Scan for the cell matching the given text and deliver its [x, y] coordinate at center. 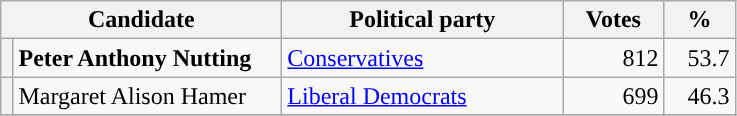
Peter Anthony Nutting [148, 58]
Political party [422, 20]
Conservatives [422, 58]
Votes [614, 20]
Liberal Democrats [422, 96]
Margaret Alison Hamer [148, 96]
Candidate [142, 20]
46.3 [700, 96]
699 [614, 96]
812 [614, 58]
% [700, 20]
53.7 [700, 58]
